Identify which cell holds the provided text, then report its [x, y] central coordinate. 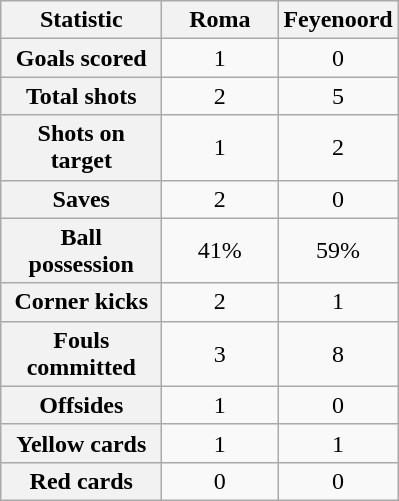
Shots on target [82, 148]
5 [338, 96]
Ball possession [82, 250]
Red cards [82, 481]
Feyenoord [338, 20]
Fouls committed [82, 354]
Statistic [82, 20]
Offsides [82, 405]
Roma [220, 20]
Total shots [82, 96]
Corner kicks [82, 302]
41% [220, 250]
Goals scored [82, 58]
8 [338, 354]
59% [338, 250]
Saves [82, 199]
3 [220, 354]
Yellow cards [82, 443]
